Return the [X, Y] coordinate for the center point of the cell that contains the specified text.  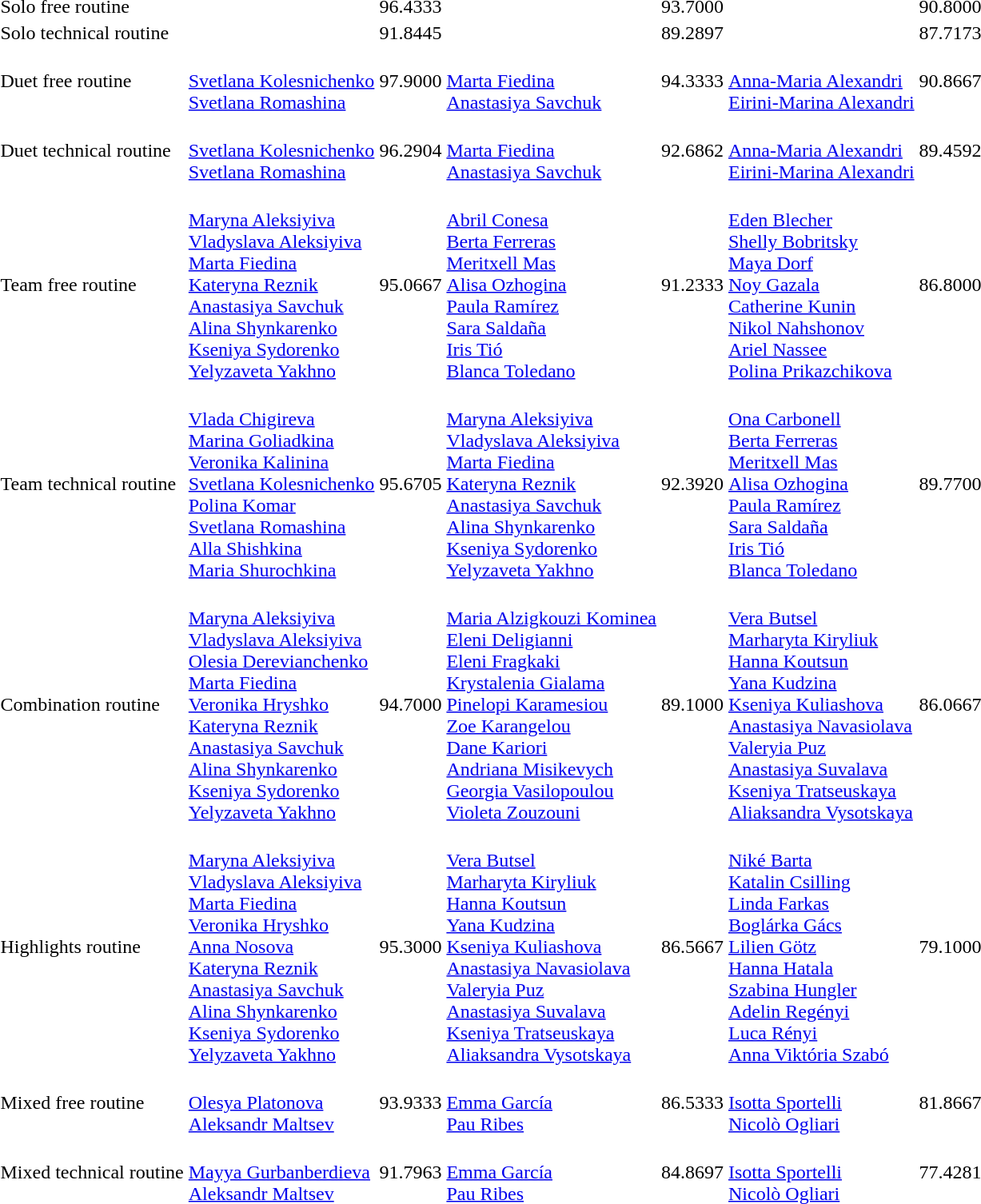
86.5667 [692, 947]
94.3333 [692, 81]
Emma GarcíaPau Ribes [552, 1102]
Vlada ChigirevaMarina GoliadkinaVeronika KalininaSvetlana KolesnichenkoPolina KomarSvetlana RomashinaAlla ShishkinaMaria Shurochkina [281, 484]
95.3000 [411, 947]
95.0667 [411, 285]
94.7000 [411, 704]
92.6862 [692, 150]
89.2897 [692, 33]
89.1000 [692, 704]
Olesya PlatonovaAleksandr Maltsev [281, 1102]
Niké BartaKatalin CsillingLinda FarkasBoglárka GácsLilien GötzHanna HatalaSzabina HunglerAdelin Regényi Luca RényiAnna Viktória Szabó [821, 947]
86.5333 [692, 1102]
Isotta SportelliNicolò Ogliari [821, 1102]
92.3920 [692, 484]
96.2904 [411, 150]
93.9333 [411, 1102]
91.8445 [411, 33]
Ona CarbonellBerta FerrerasMeritxell MasAlisa OzhoginaPaula RamírezSara SaldañaIris TióBlanca Toledano [821, 484]
Eden BlecherShelly BobritskyMaya DorfNoy GazalaCatherine KuninNikol NahshonovAriel NasseePolina Prikazchikova [821, 285]
95.6705 [411, 484]
Abril ConesaBerta FerrerasMeritxell MasAlisa OzhoginaPaula RamírezSara SaldañaIris TióBlanca Toledano [552, 285]
91.2333 [692, 285]
97.9000 [411, 81]
